Search for the cell housing the specified text and yield its [X, Y] center coordinate. 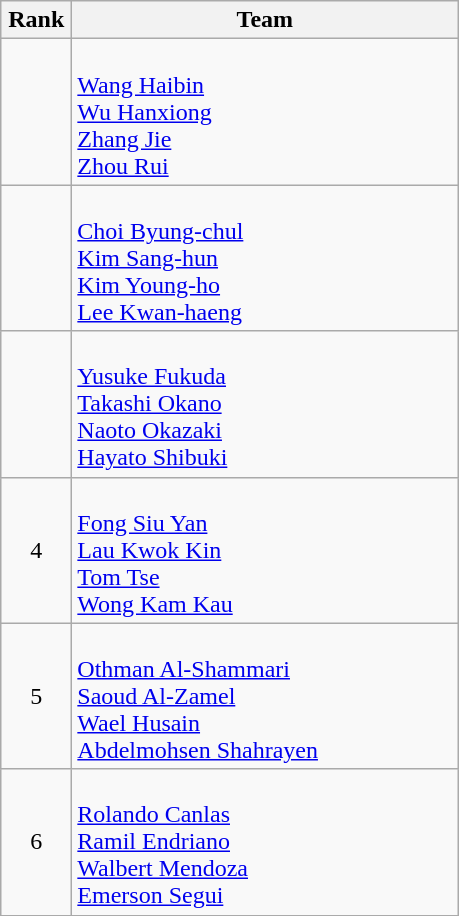
Wang HaibinWu HanxiongZhang JieZhou Rui [265, 112]
Choi Byung-chulKim Sang-hunKim Young-hoLee Kwan-haeng [265, 258]
4 [36, 550]
Fong Siu YanLau Kwok KinTom TseWong Kam Kau [265, 550]
Rolando CanlasRamil EndrianoWalbert MendozaEmerson Segui [265, 842]
Rank [36, 20]
Team [265, 20]
5 [36, 696]
6 [36, 842]
Yusuke FukudaTakashi OkanoNaoto OkazakiHayato Shibuki [265, 404]
Othman Al-ShammariSaoud Al-ZamelWael HusainAbdelmohsen Shahrayen [265, 696]
